Identify which cell holds the provided text, then report its (X, Y) central coordinate. 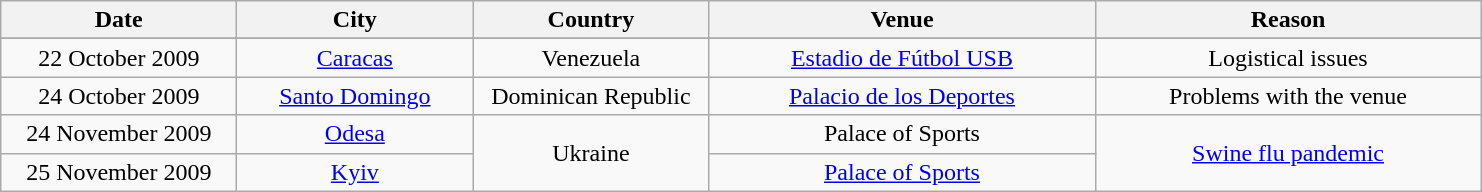
24 November 2009 (119, 134)
Reason (1288, 20)
Problems with the venue (1288, 96)
Date (119, 20)
Kyiv (355, 172)
Estadio de Fútbol USB (902, 58)
Santo Domingo (355, 96)
Dominican Republic (591, 96)
Logistical issues (1288, 58)
Caracas (355, 58)
Country (591, 20)
Venue (902, 20)
Palacio de los Deportes (902, 96)
25 November 2009 (119, 172)
City (355, 20)
Odesa (355, 134)
Ukraine (591, 153)
Swine flu pandemic (1288, 153)
24 October 2009 (119, 96)
22 October 2009 (119, 58)
Venezuela (591, 58)
